Find where the given text appears and provide that cell's center as (x, y) coordinate. 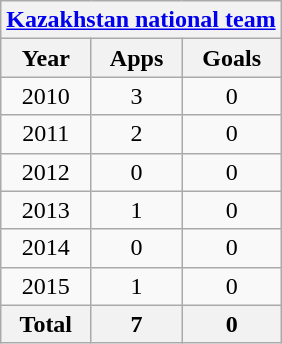
Total (46, 324)
3 (136, 96)
7 (136, 324)
Year (46, 58)
2010 (46, 96)
2015 (46, 286)
Apps (136, 58)
2012 (46, 172)
2013 (46, 210)
2 (136, 134)
Goals (232, 58)
2014 (46, 248)
Kazakhstan national team (141, 20)
2011 (46, 134)
